Determine the [x, y] coordinate at the center of the cell enclosing the given text.  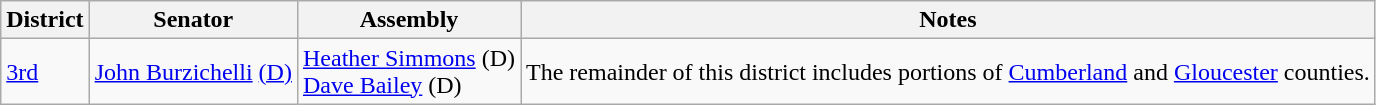
The remainder of this district includes portions of Cumberland and Gloucester counties. [948, 72]
Senator [193, 20]
John Burzichelli (D) [193, 72]
Heather Simmons (D)Dave Bailey (D) [408, 72]
Notes [948, 20]
3rd [45, 72]
District [45, 20]
Assembly [408, 20]
